Return (x, y) of the center of cell containing provided text 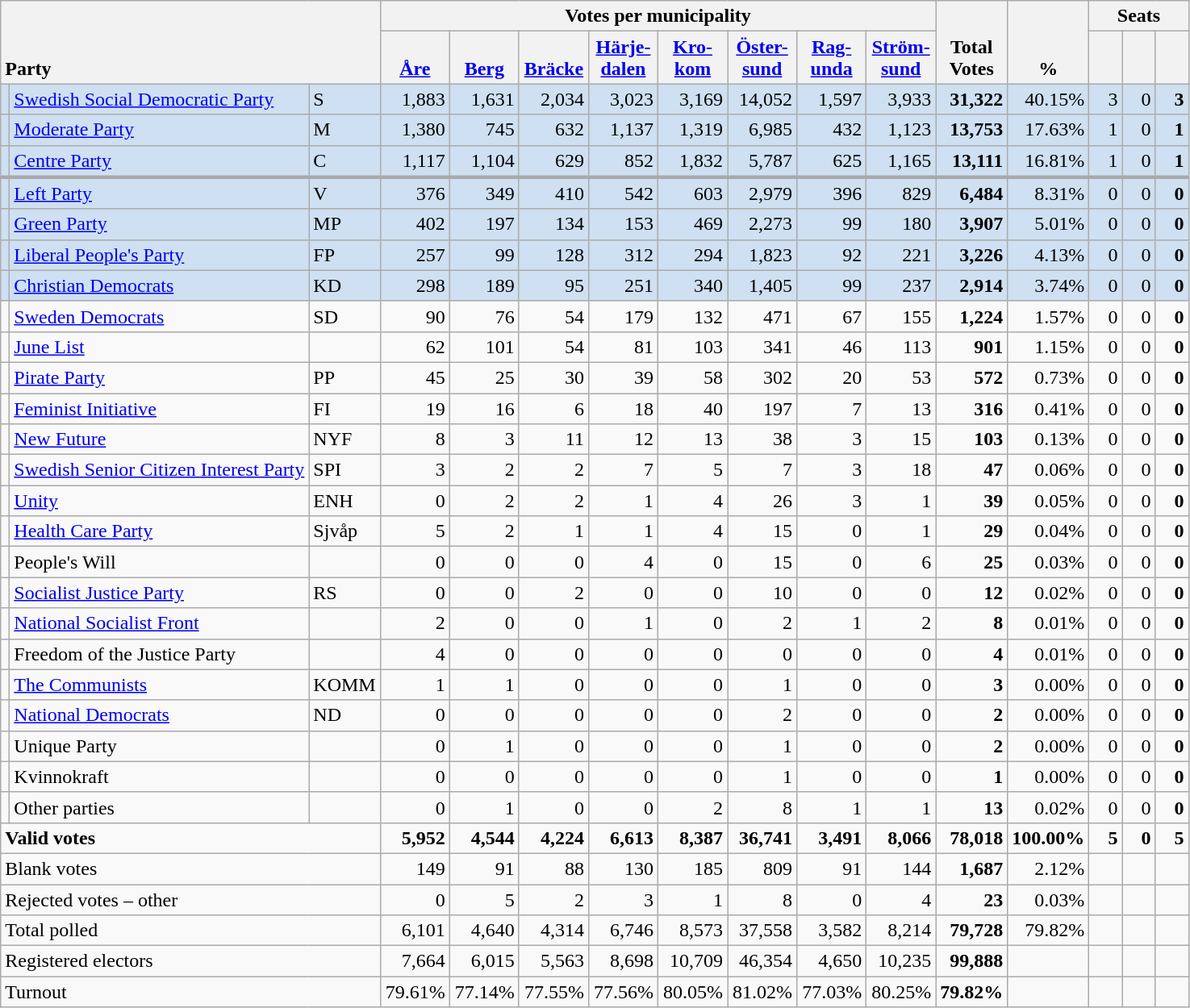
410 (553, 194)
Härje- dalen (623, 58)
99,888 (971, 961)
2,273 (762, 224)
10,709 (692, 961)
312 (623, 255)
5,787 (762, 161)
3,933 (901, 99)
Seats (1139, 16)
National Socialist Front (160, 623)
8,698 (623, 961)
37,558 (762, 931)
58 (692, 377)
23 (971, 899)
402 (415, 224)
Freedom of the Justice Party (160, 654)
1,137 (623, 130)
542 (623, 194)
78,018 (971, 838)
809 (762, 868)
471 (762, 316)
S (344, 99)
Rejected votes – other (190, 899)
FI (344, 409)
3,023 (623, 99)
153 (623, 224)
0.06% (1049, 470)
149 (415, 868)
11 (553, 439)
396 (832, 194)
221 (901, 255)
185 (692, 868)
144 (901, 868)
1.57% (1049, 316)
629 (553, 161)
SPI (344, 470)
77.03% (832, 992)
0.04% (1049, 531)
603 (692, 194)
572 (971, 377)
0.73% (1049, 377)
Total Votes (971, 42)
Green Party (160, 224)
5,563 (553, 961)
Turnout (190, 992)
0.05% (1049, 501)
134 (553, 224)
349 (484, 194)
10,235 (901, 961)
2,979 (762, 194)
80.25% (901, 992)
16.81% (1049, 161)
People's Will (160, 562)
1,597 (832, 99)
341 (762, 347)
128 (553, 255)
237 (901, 285)
189 (484, 285)
Total polled (190, 931)
79.61% (415, 992)
88 (553, 868)
31,322 (971, 99)
1,832 (692, 161)
298 (415, 285)
3,169 (692, 99)
Other parties (160, 807)
V (344, 194)
10 (762, 593)
Kro- kom (692, 58)
53 (901, 377)
3,226 (971, 255)
Öster- sund (762, 58)
KOMM (344, 685)
Åre (415, 58)
June List (160, 347)
MP (344, 224)
132 (692, 316)
FP (344, 255)
8,573 (692, 931)
Pirate Party (160, 377)
19 (415, 409)
81 (623, 347)
79,728 (971, 931)
1,687 (971, 868)
76 (484, 316)
302 (762, 377)
14,052 (762, 99)
294 (692, 255)
625 (832, 161)
17.63% (1049, 130)
29 (971, 531)
80.05% (692, 992)
16 (484, 409)
46,354 (762, 961)
Bräcke (553, 58)
2.12% (1049, 868)
NYF (344, 439)
5,952 (415, 838)
47 (971, 470)
8,214 (901, 931)
Unique Party (160, 746)
632 (553, 130)
Votes per municipality (658, 16)
6,101 (415, 931)
257 (415, 255)
2,914 (971, 285)
Socialist Justice Party (160, 593)
3,491 (832, 838)
8.31% (1049, 194)
432 (832, 130)
1,380 (415, 130)
ENH (344, 501)
Party (190, 42)
Health Care Party (160, 531)
4.13% (1049, 255)
251 (623, 285)
Feminist Initiative (160, 409)
130 (623, 868)
77.14% (484, 992)
113 (901, 347)
30 (553, 377)
40.15% (1049, 99)
Swedish Senior Citizen Interest Party (160, 470)
1,405 (762, 285)
340 (692, 285)
1,883 (415, 99)
National Democrats (160, 715)
1,823 (762, 255)
45 (415, 377)
Ström- sund (901, 58)
3,582 (832, 931)
92 (832, 255)
5.01% (1049, 224)
179 (623, 316)
3,907 (971, 224)
90 (415, 316)
6,746 (623, 931)
36,741 (762, 838)
100.00% (1049, 838)
6,484 (971, 194)
The Communists (160, 685)
1,123 (901, 130)
1,224 (971, 316)
20 (832, 377)
Sjvåp (344, 531)
New Future (160, 439)
46 (832, 347)
40 (692, 409)
1,104 (484, 161)
% (1049, 42)
Berg (484, 58)
0.41% (1049, 409)
Liberal People's Party (160, 255)
RS (344, 593)
8,066 (901, 838)
4,224 (553, 838)
1,117 (415, 161)
901 (971, 347)
829 (901, 194)
77.56% (623, 992)
4,650 (832, 961)
101 (484, 347)
Sweden Democrats (160, 316)
C (344, 161)
Rag- unda (832, 58)
ND (344, 715)
Registered electors (190, 961)
155 (901, 316)
2,034 (553, 99)
376 (415, 194)
4,640 (484, 931)
0.13% (1049, 439)
81.02% (762, 992)
316 (971, 409)
Moderate Party (160, 130)
6,613 (623, 838)
4,544 (484, 838)
Swedish Social Democratic Party (160, 99)
38 (762, 439)
SD (344, 316)
PP (344, 377)
Valid votes (190, 838)
Blank votes (190, 868)
62 (415, 347)
M (344, 130)
Left Party (160, 194)
13,753 (971, 130)
1,631 (484, 99)
Unity (160, 501)
1,165 (901, 161)
180 (901, 224)
3.74% (1049, 285)
8,387 (692, 838)
469 (692, 224)
KD (344, 285)
26 (762, 501)
67 (832, 316)
Centre Party (160, 161)
4,314 (553, 931)
7,664 (415, 961)
852 (623, 161)
1,319 (692, 130)
1.15% (1049, 347)
Christian Democrats (160, 285)
6,015 (484, 961)
745 (484, 130)
6,985 (762, 130)
95 (553, 285)
Kvinnokraft (160, 777)
77.55% (553, 992)
13,111 (971, 161)
